For the text-containing cell, return its midpoint in [X, Y] coordinate format. 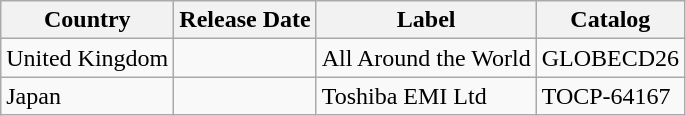
Label [426, 20]
Japan [88, 96]
Catalog [610, 20]
United Kingdom [88, 58]
TOCP-64167 [610, 96]
Release Date [245, 20]
All Around the World [426, 58]
Toshiba EMI Ltd [426, 96]
GLOBECD26 [610, 58]
Country [88, 20]
